Locate the cell with the specified text and output its (x, y) center coordinate. 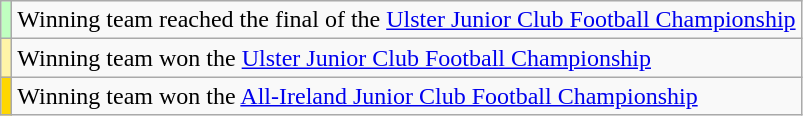
Winning team won the All-Ireland Junior Club Football Championship (406, 96)
Winning team reached the final of the Ulster Junior Club Football Championship (406, 20)
Winning team won the Ulster Junior Club Football Championship (406, 58)
